Return [x, y] of the center of cell containing provided text 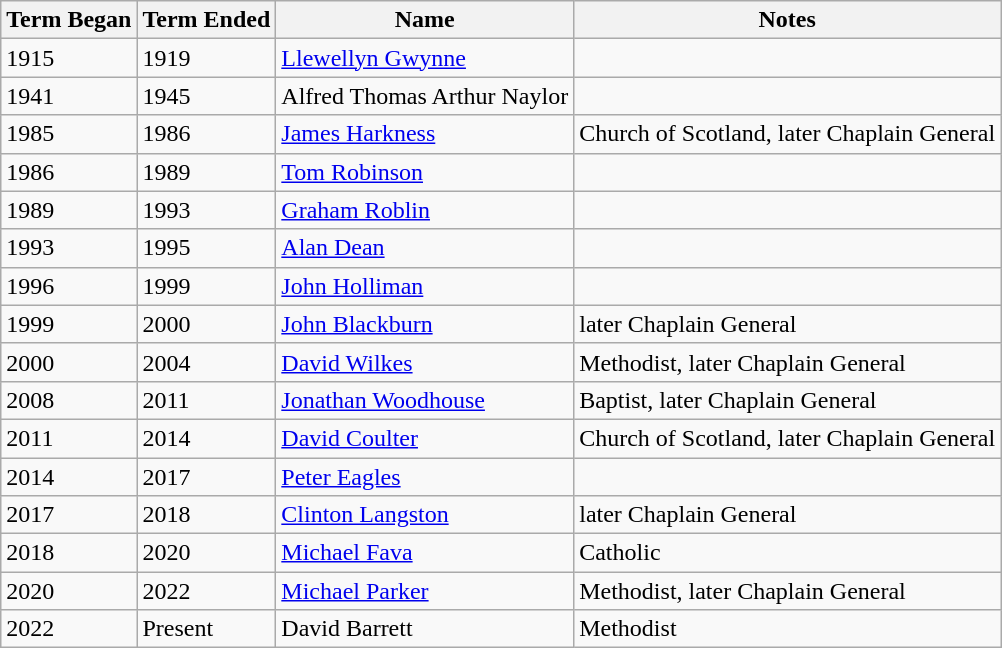
1945 [206, 96]
2004 [206, 362]
Notes [788, 20]
1995 [206, 248]
David Wilkes [425, 362]
John Holliman [425, 286]
1996 [69, 286]
Peter Eagles [425, 477]
Jonathan Woodhouse [425, 400]
Catholic [788, 553]
1941 [69, 96]
Baptist, later Chaplain General [788, 400]
2008 [69, 400]
Michael Parker [425, 591]
Michael Fava [425, 553]
John Blackburn [425, 324]
David Barrett [425, 629]
Methodist [788, 629]
James Harkness [425, 134]
1919 [206, 58]
1915 [69, 58]
1985 [69, 134]
Clinton Langston [425, 515]
Alan Dean [425, 248]
Alfred Thomas Arthur Naylor [425, 96]
Term Began [69, 20]
Tom Robinson [425, 172]
David Coulter [425, 438]
Term Ended [206, 20]
Graham Roblin [425, 210]
Present [206, 629]
Name [425, 20]
Llewellyn Gwynne [425, 58]
